Extract the (X, Y) coordinate from the center of the cell holding the provided text.  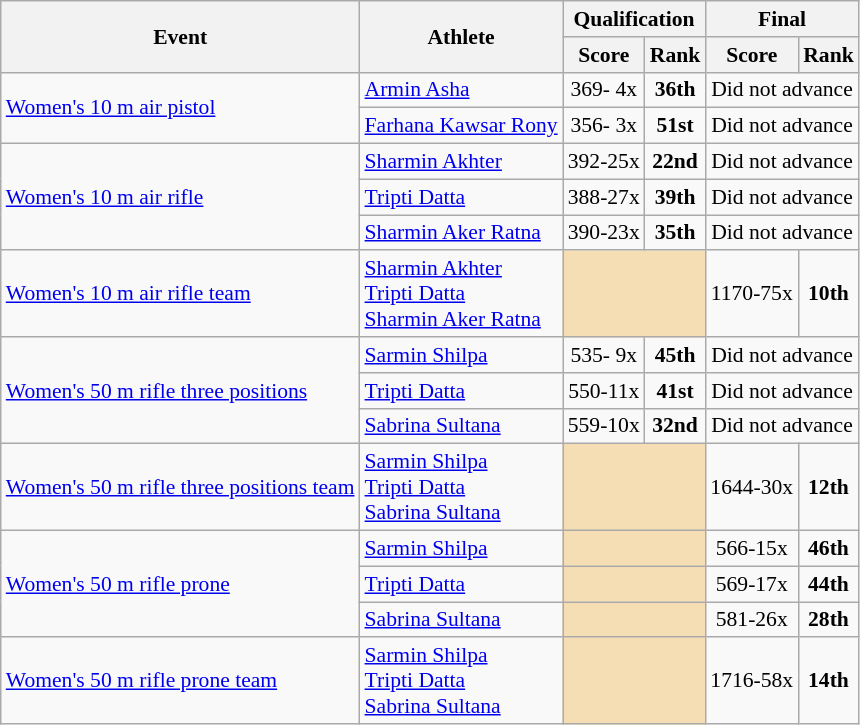
12th (828, 488)
Women's 50 m rifle three positions team (180, 488)
Women's 50 m rifle three positions (180, 390)
559-10x (604, 426)
388-27x (604, 197)
392-25x (604, 162)
Farhana Kawsar Rony (462, 126)
44th (828, 584)
45th (676, 355)
10th (828, 294)
1170-75x (752, 294)
Athlete (462, 36)
36th (676, 90)
369- 4x (604, 90)
Women's 10 m air rifle (180, 198)
390-23x (604, 233)
1644-30x (752, 488)
32nd (676, 426)
Event (180, 36)
1716-58x (752, 682)
Armin Asha (462, 90)
28th (828, 620)
581-26x (752, 620)
51st (676, 126)
Final (782, 19)
46th (828, 549)
566-15x (752, 549)
22nd (676, 162)
535- 9x (604, 355)
39th (676, 197)
Women's 10 m air pistol (180, 108)
Women's 50 m rifle prone (180, 584)
569-17x (752, 584)
14th (828, 682)
356- 3x (604, 126)
Sharmin Akhter (462, 162)
550-11x (604, 391)
Sharmin AkhterTripti DattaSharmin Aker Ratna (462, 294)
35th (676, 233)
Sharmin Aker Ratna (462, 233)
41st (676, 391)
Qualification (634, 19)
Women's 10 m air rifle team (180, 294)
Women's 50 m rifle prone team (180, 682)
